Scan for the cell matching the given text and deliver its [x, y] coordinate at center. 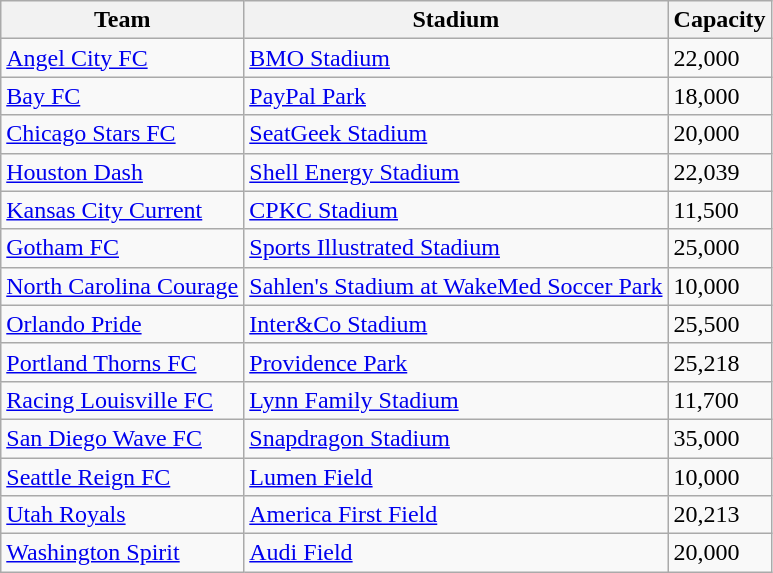
PayPal Park [456, 96]
Seattle Reign FC [122, 477]
Bay FC [122, 96]
North Carolina Courage [122, 286]
Shell Energy Stadium [456, 172]
Chicago Stars FC [122, 134]
Houston Dash [122, 172]
11,700 [720, 400]
America First Field [456, 515]
CPKC Stadium [456, 210]
22,039 [720, 172]
25,000 [720, 248]
Stadium [456, 20]
11,500 [720, 210]
Washington Spirit [122, 553]
35,000 [720, 438]
Inter&Co Stadium [456, 324]
Angel City FC [122, 58]
20,213 [720, 515]
Providence Park [456, 362]
22,000 [720, 58]
Lumen Field [456, 477]
Lynn Family Stadium [456, 400]
Sahlen's Stadium at WakeMed Soccer Park [456, 286]
Utah Royals [122, 515]
Portland Thorns FC [122, 362]
18,000 [720, 96]
Sports Illustrated Stadium [456, 248]
San Diego Wave FC [122, 438]
Team [122, 20]
Capacity [720, 20]
25,500 [720, 324]
Racing Louisville FC [122, 400]
25,218 [720, 362]
Gotham FC [122, 248]
Kansas City Current [122, 210]
Snapdragon Stadium [456, 438]
Audi Field [456, 553]
BMO Stadium [456, 58]
Orlando Pride [122, 324]
SeatGeek Stadium [456, 134]
